Return the (X, Y) coordinate for the center point of the cell that contains the specified text.  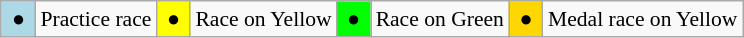
Race on Green (440, 19)
Medal race on Yellow (643, 19)
Practice race (96, 19)
Race on Yellow (263, 19)
